Return [x, y] of the center of cell containing provided text 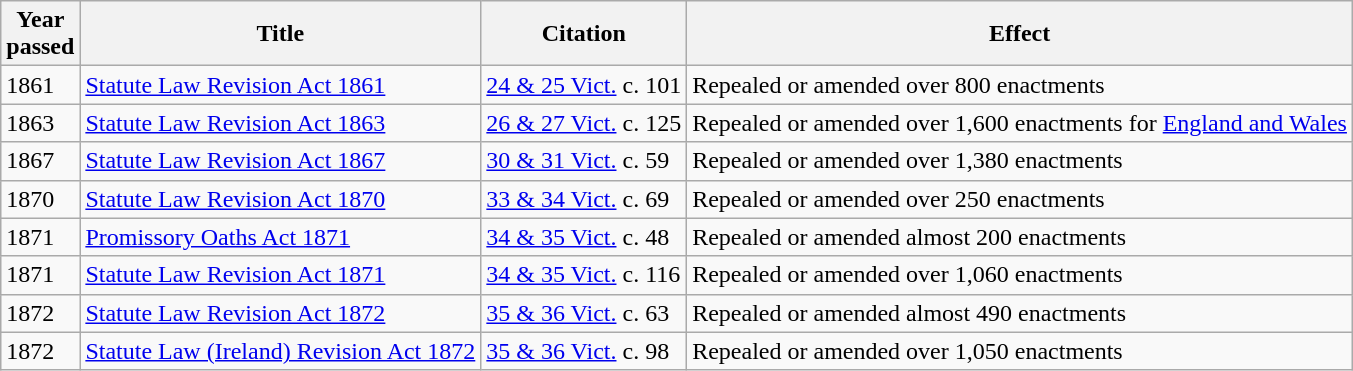
35 & 36 Vict. c. 98 [584, 351]
Citation [584, 34]
Statute Law Revision Act 1871 [280, 275]
24 & 25 Vict. c. 101 [584, 85]
Repealed or amended over 1,380 enactments [1020, 161]
1867 [40, 161]
1861 [40, 85]
Effect [1020, 34]
34 & 35 Vict. c. 48 [584, 237]
Statute Law Revision Act 1870 [280, 199]
34 & 35 Vict. c. 116 [584, 275]
33 & 34 Vict. c. 69 [584, 199]
Yearpassed [40, 34]
Promissory Oaths Act 1871 [280, 237]
1870 [40, 199]
Repealed or amended over 800 enactments [1020, 85]
Statute Law Revision Act 1863 [280, 123]
Repealed or amended over 1,050 enactments [1020, 351]
26 & 27 Vict. c. 125 [584, 123]
Repealed or amended almost 490 enactments [1020, 313]
1863 [40, 123]
30 & 31 Vict. c. 59 [584, 161]
Repealed or amended almost 200 enactments [1020, 237]
Repealed or amended over 250 enactments [1020, 199]
35 & 36 Vict. c. 63 [584, 313]
Statute Law Revision Act 1872 [280, 313]
Repealed or amended over 1,600 enactments for England and Wales [1020, 123]
Statute Law Revision Act 1861 [280, 85]
Title [280, 34]
Statute Law Revision Act 1867 [280, 161]
Statute Law (Ireland) Revision Act 1872 [280, 351]
Repealed or amended over 1,060 enactments [1020, 275]
